Detect which cell encompasses the target text, then output its [X, Y] center coordinate. 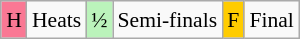
½ [99, 20]
Final [272, 20]
Heats [56, 20]
H [14, 20]
F [233, 20]
Semi-finals [167, 20]
